Return [x, y] of the center of cell containing provided text 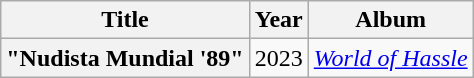
"Nudista Mundial '89" [125, 58]
Title [125, 20]
World of Hassle [390, 58]
2023 [278, 58]
Year [278, 20]
Album [390, 20]
